Output the [X, Y] coordinate of the center of the cell containing the given text.  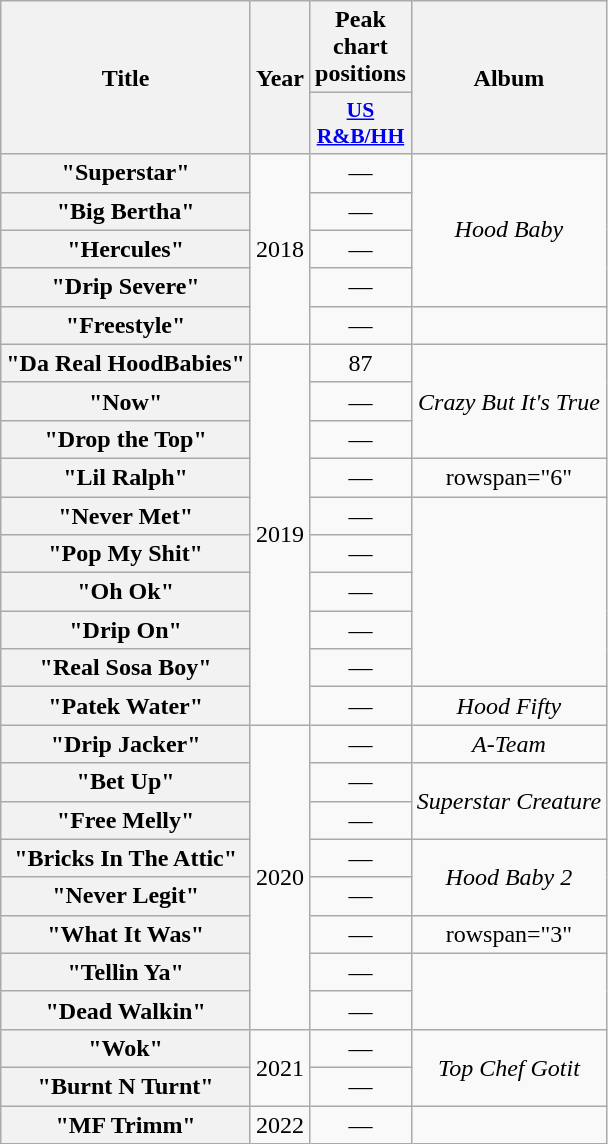
Title [126, 78]
"What It Was" [126, 934]
rowspan="6" [508, 477]
"Drip Severe" [126, 287]
Year [280, 78]
"Lil Ralph" [126, 477]
"Superstar" [126, 173]
Album [508, 78]
"Wok" [126, 1048]
2018 [280, 249]
2020 [280, 877]
"Big Bertha" [126, 211]
"Da Real HoodBabies" [126, 363]
"Pop My Shit" [126, 554]
Peak chart positions [361, 47]
"Freestyle" [126, 325]
"Bet Up" [126, 782]
"Drop the Top" [126, 439]
2022 [280, 1125]
"Real Sosa Boy" [126, 668]
"Drip Jacker" [126, 744]
"Patek Water" [126, 706]
Hood Baby [508, 230]
Hood Baby 2 [508, 877]
A-Team [508, 744]
"Bricks In The Attic" [126, 858]
Top Chef Gotit [508, 1067]
"MF Trimm" [126, 1125]
Superstar Creature [508, 801]
US R&B/HH [361, 124]
"Dead Walkin" [126, 1010]
"Never Legit" [126, 896]
"Oh Ok" [126, 592]
2019 [280, 534]
"Burnt N Turnt" [126, 1086]
Hood Fifty [508, 706]
rowspan="3" [508, 934]
"Drip On" [126, 630]
"Tellin Ya" [126, 972]
87 [361, 363]
Crazy But It's True [508, 401]
"Now" [126, 401]
"Free Melly" [126, 820]
2021 [280, 1067]
"Never Met" [126, 515]
"Hercules" [126, 249]
